Search for the cell housing the specified text and yield its (X, Y) center coordinate. 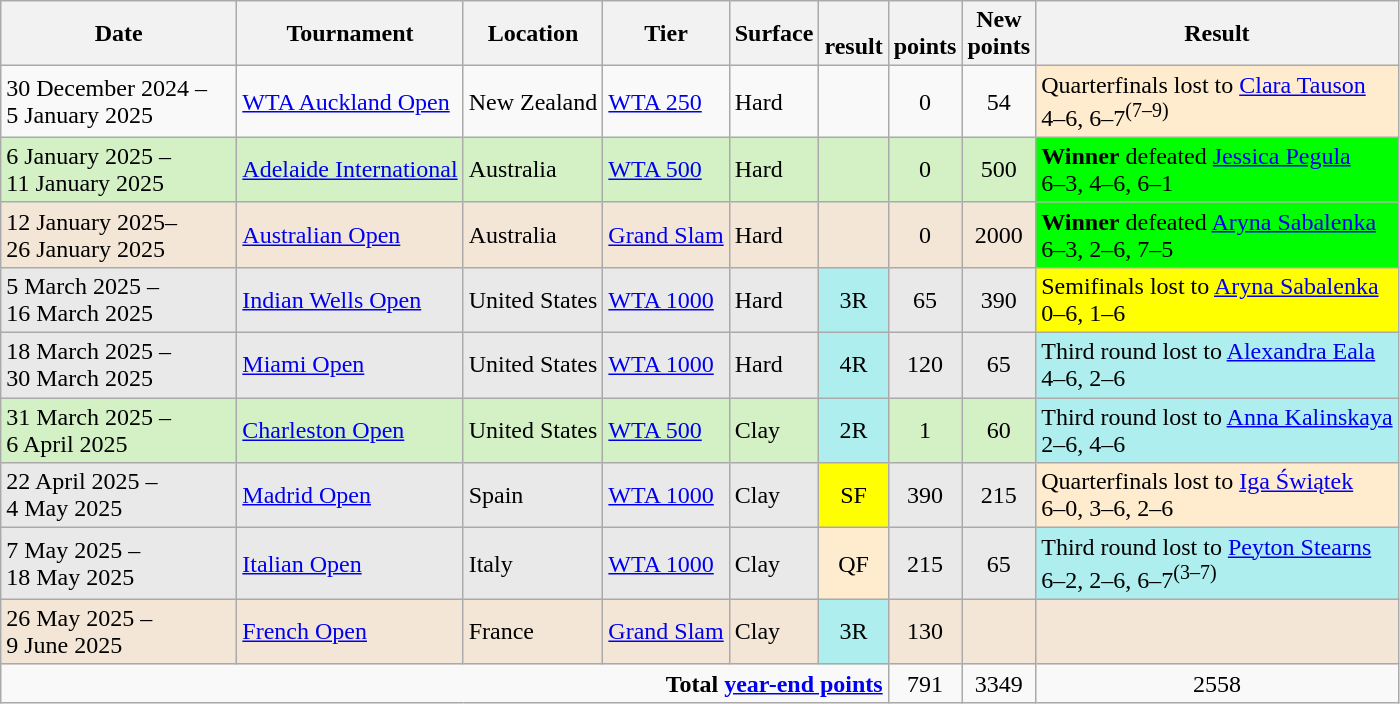
120 (925, 366)
QF (854, 564)
Italy (533, 564)
Adelaide International (350, 170)
Tier (666, 34)
30 December 2024 – 5 January 2025 (119, 102)
Third round lost to Anna Kalinskaya2–6, 4–6 (1217, 430)
26 May 2025 –9 June 2025 (119, 632)
22 April 2025 –4 May 2025 (119, 496)
Semifinals lost to Aryna Sabalenka0–6, 1–6 (1217, 300)
2000 (999, 234)
31 March 2025 – 6 April 2025 (119, 430)
4R (854, 366)
Total year-end points (444, 683)
SF (854, 496)
2558 (1217, 683)
Third round lost to Peyton Stearns6–2, 2–6, 6–7(3–7) (1217, 564)
3349 (999, 683)
Date (119, 34)
Italian Open (350, 564)
Indian Wells Open (350, 300)
Location (533, 34)
130 (925, 632)
54 (999, 102)
Third round lost to Alexandra Eala4–6, 2–6 (1217, 366)
791 (925, 683)
Winner defeated Jessica Pegula6–3, 4–6, 6–1 (1217, 170)
Surface (774, 34)
500 (999, 170)
Madrid Open (350, 496)
Australian Open (350, 234)
result (854, 34)
Spain (533, 496)
France (533, 632)
18 March 2025 –30 March 2025 (119, 366)
Miami Open (350, 366)
Quarterfinals lost to Iga Świątek6–0, 3–6, 2–6 (1217, 496)
5 March 2025 –16 March 2025 (119, 300)
French Open (350, 632)
Charleston Open (350, 430)
7 May 2025 –18 May 2025 (119, 564)
1 (925, 430)
WTA Auckland Open (350, 102)
points (925, 34)
Result (1217, 34)
60 (999, 430)
2R (854, 430)
Quarterfinals lost to Clara Tauson4–6, 6–7(7–9) (1217, 102)
12 January 2025–26 January 2025 (119, 234)
Tournament (350, 34)
New Zealand (533, 102)
WTA 250 (666, 102)
Newpoints (999, 34)
6 January 2025 – 11 January 2025 (119, 170)
Winner defeated Aryna Sabalenka6–3, 2–6, 7–5 (1217, 234)
